Pinpoint the cell where the given text exists, returning its (x, y) midpoint coordinate. 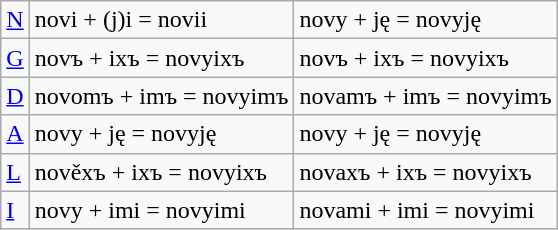
novomъ + imъ = novyimъ (162, 96)
novaxъ + ixъ = novyixъ (426, 172)
novy + imi = novyimi (162, 210)
nověxъ + ixъ = novyixъ (162, 172)
novamъ + imъ = novyimъ (426, 96)
A (15, 134)
I (15, 210)
G (15, 58)
L (15, 172)
novi + (j)i = novii (162, 20)
novami + imi = novyimi (426, 210)
D (15, 96)
N (15, 20)
